Capture the cell that displays the provided text and extract its [X, Y] central coordinate. 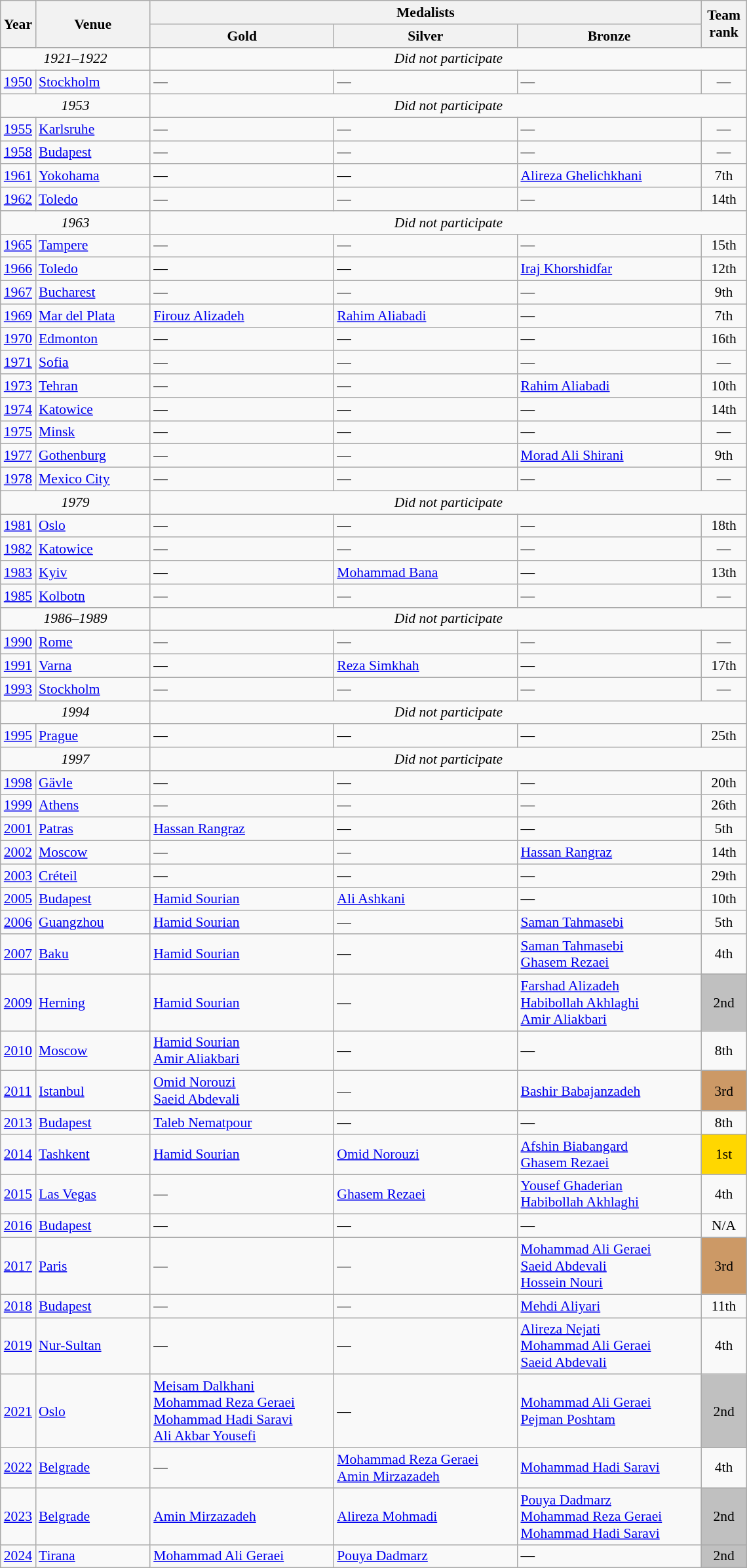
Bronze [609, 36]
Mexico City [93, 479]
2018 [18, 1306]
Alireza Mohmadi [425, 1517]
2009 [18, 1002]
1955 [18, 129]
Ali Ashkani [425, 899]
Morad Ali Shirani [609, 456]
29th [724, 876]
Alireza Ghelichkhani [609, 176]
Omid Norouzi [425, 1154]
Medalists [425, 12]
Kyiv [93, 572]
1973 [18, 386]
1982 [18, 550]
1st [724, 1154]
Gävle [93, 783]
12th [724, 269]
Herning [93, 1002]
1970 [18, 339]
Amin Mirzazadeh [242, 1517]
Tampere [93, 246]
1953 [75, 106]
1967 [18, 293]
Meisam DalkhaniMohammad Reza GeraeiMohammad Hadi SaraviAli Akbar Yousefi [242, 1411]
Karlsruhe [93, 129]
Iraj Khorshidfar [609, 269]
Sofia [93, 363]
1977 [18, 456]
Year [18, 24]
1986–1989 [75, 619]
Afshin BiabangardGhasem Rezaei [609, 1154]
1998 [18, 783]
2001 [18, 829]
18th [724, 526]
11th [724, 1306]
Venue [93, 24]
1975 [18, 432]
13th [724, 572]
2007 [18, 954]
2015 [18, 1195]
1921–1922 [75, 59]
Yokohama [93, 176]
2003 [18, 876]
Mohammad Bana [425, 572]
2023 [18, 1517]
Alireza NejatiMohammad Ali GeraeiSaeid Abdevali [609, 1347]
2021 [18, 1411]
20th [724, 783]
25th [724, 736]
Tirana [93, 1556]
Mehdi Aliyari [609, 1306]
1995 [18, 736]
Nur-Sultan [93, 1347]
Hamid SourianAmir Aliakbari [242, 1051]
16th [724, 339]
1997 [75, 759]
1962 [18, 199]
Tashkent [93, 1154]
Paris [93, 1267]
1990 [18, 643]
17th [724, 666]
Reza Simkhah [425, 666]
Bashir Babajanzadeh [609, 1091]
2024 [18, 1556]
Mohammad Reza GeraeiAmin Mirzazadeh [425, 1468]
Varna [93, 666]
Silver [425, 36]
Patras [93, 829]
2005 [18, 899]
Mohammad Ali Geraei [242, 1556]
2014 [18, 1154]
2022 [18, 1468]
Prague [93, 736]
2019 [18, 1347]
Taleb Nematpour [242, 1123]
2017 [18, 1267]
Saman TahmasebiGhasem Rezaei [609, 954]
Farshad AlizadehHabibollah AkhlaghiAmir Aliakbari [609, 1002]
1966 [18, 269]
Mohammad Ali GeraeiSaeid AbdevaliHossein Nouri [609, 1267]
1981 [18, 526]
1991 [18, 666]
Bucharest [93, 293]
Gothenburg [93, 456]
Omid NorouziSaeid Abdevali [242, 1091]
1985 [18, 596]
Guangzhou [93, 923]
Créteil [93, 876]
1969 [18, 316]
1971 [18, 363]
1999 [18, 806]
26th [724, 806]
Istanbul [93, 1091]
1958 [18, 153]
1961 [18, 176]
2013 [18, 1123]
Rome [93, 643]
Mohammad Hadi Saravi [609, 1468]
1963 [75, 223]
Edmonton [93, 339]
1978 [18, 479]
2016 [18, 1226]
1979 [75, 502]
Ghasem Rezaei [425, 1195]
Minsk [93, 432]
Gold [242, 36]
Yousef GhaderianHabibollah Akhlaghi [609, 1195]
15th [724, 246]
2010 [18, 1051]
Las Vegas [93, 1195]
Pouya Dadmarz [425, 1556]
Firouz Alizadeh [242, 316]
N/A [724, 1226]
1974 [18, 409]
2006 [18, 923]
Tehran [93, 386]
Mohammad Ali GeraeiPejman Poshtam [609, 1411]
1994 [75, 713]
1950 [18, 83]
2011 [18, 1091]
Pouya DadmarzMohammad Reza GeraeiMohammad Hadi Saravi [609, 1517]
Baku [93, 954]
Kolbotn [93, 596]
Athens [93, 806]
Team rank [724, 24]
1965 [18, 246]
2002 [18, 853]
1983 [18, 572]
Mar del Plata [93, 316]
Saman Tahmasebi [609, 923]
1993 [18, 689]
